For the text-containing cell, return its midpoint in [X, Y] coordinate format. 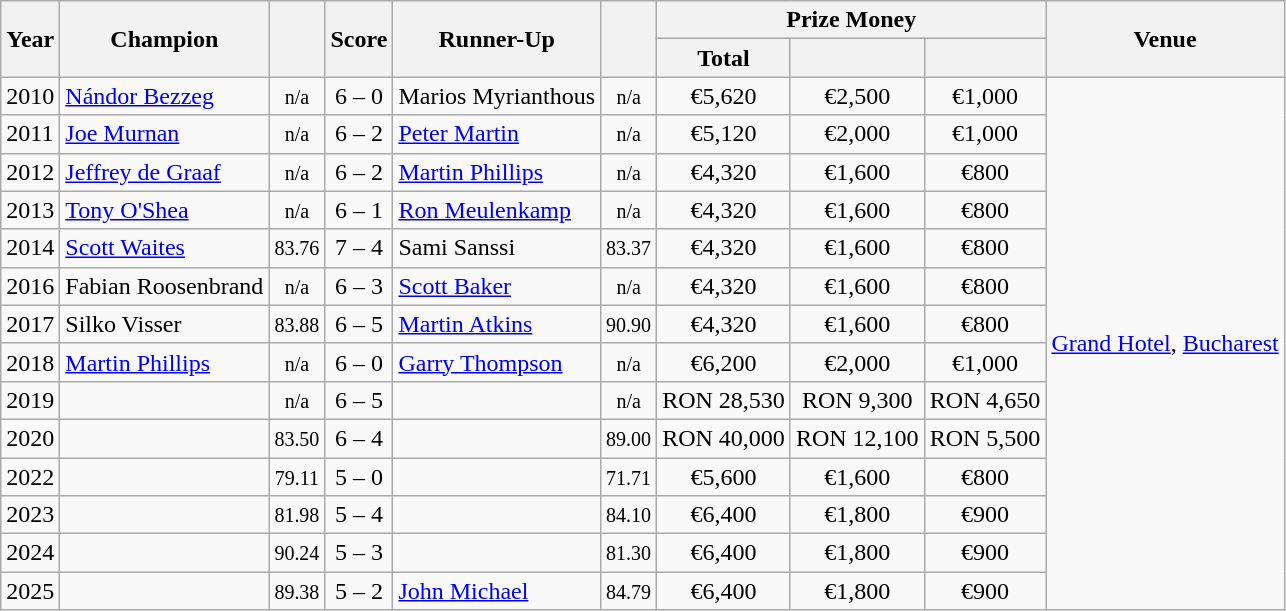
84.10 [629, 515]
€5,120 [724, 134]
Year [30, 39]
€2,500 [857, 96]
Silko Visser [164, 324]
81.30 [629, 553]
89.00 [629, 438]
RON 40,000 [724, 438]
Jeffrey de Graaf [164, 172]
2023 [30, 515]
7 – 4 [359, 248]
Prize Money [852, 20]
Grand Hotel, Bucharest [1165, 344]
Martin Atkins [497, 324]
5 – 2 [359, 591]
Score [359, 39]
Fabian Roosenbrand [164, 286]
2018 [30, 362]
6 – 1 [359, 210]
2014 [30, 248]
RON 5,500 [985, 438]
RON 9,300 [857, 400]
6 – 3 [359, 286]
Scott Waites [164, 248]
83.76 [297, 248]
John Michael [497, 591]
Scott Baker [497, 286]
Ron Meulenkamp [497, 210]
90.90 [629, 324]
84.79 [629, 591]
Total [724, 58]
Tony O'Shea [164, 210]
RON 4,650 [985, 400]
€5,620 [724, 96]
79.11 [297, 477]
2022 [30, 477]
Runner-Up [497, 39]
2010 [30, 96]
Sami Sanssi [497, 248]
RON 12,100 [857, 438]
Nándor Bezzeg [164, 96]
71.71 [629, 477]
€6,200 [724, 362]
5 – 3 [359, 553]
2025 [30, 591]
5 – 4 [359, 515]
Garry Thompson [497, 362]
5 – 0 [359, 477]
2024 [30, 553]
83.37 [629, 248]
2017 [30, 324]
83.88 [297, 324]
81.98 [297, 515]
89.38 [297, 591]
2013 [30, 210]
6 – 4 [359, 438]
90.24 [297, 553]
Joe Murnan [164, 134]
2020 [30, 438]
2019 [30, 400]
Peter Martin [497, 134]
2012 [30, 172]
Champion [164, 39]
RON 28,530 [724, 400]
2011 [30, 134]
Venue [1165, 39]
€5,600 [724, 477]
2016 [30, 286]
83.50 [297, 438]
Marios Myrianthous [497, 96]
